Locate the cell with the specified text and output its (X, Y) center coordinate. 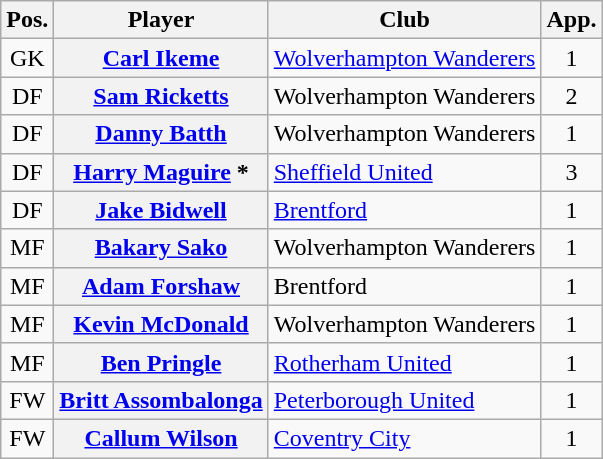
Sam Ricketts (161, 96)
Ben Pringle (161, 362)
Danny Batth (161, 134)
Bakary Sako (161, 248)
Adam Forshaw (161, 286)
3 (572, 172)
Jake Bidwell (161, 210)
Club (404, 20)
Coventry City (404, 438)
Player (161, 20)
GK (28, 58)
Pos. (28, 20)
Sheffield United (404, 172)
Carl Ikeme (161, 58)
2 (572, 96)
Britt Assombalonga (161, 400)
Peterborough United (404, 400)
Kevin McDonald (161, 324)
Rotherham United (404, 362)
App. (572, 20)
Callum Wilson (161, 438)
Harry Maguire * (161, 172)
